Detect which cell encompasses the target text, then output its [X, Y] center coordinate. 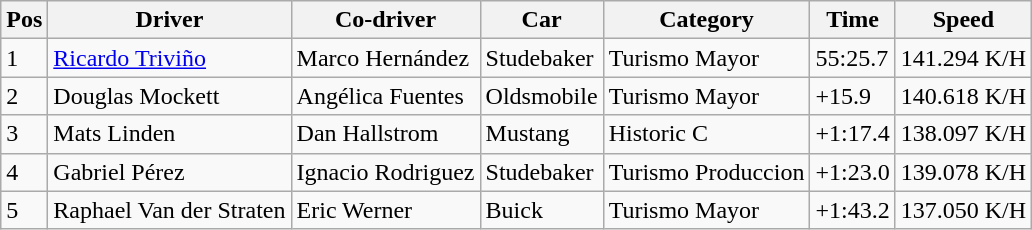
Douglas Mockett [170, 96]
2 [24, 96]
+1:17.4 [852, 134]
+1:43.2 [852, 210]
55:25.7 [852, 58]
Oldsmobile [542, 96]
Eric Werner [386, 210]
140.618 K/H [963, 96]
Ignacio Rodriguez [386, 172]
138.097 K/H [963, 134]
Angélica Fuentes [386, 96]
Car [542, 20]
Gabriel Pérez [170, 172]
1 [24, 58]
Pos [24, 20]
4 [24, 172]
Mats Linden [170, 134]
Ricardo Triviño [170, 58]
Speed [963, 20]
Category [706, 20]
Dan Hallstrom [386, 134]
141.294 K/H [963, 58]
+1:23.0 [852, 172]
+15.9 [852, 96]
Co-driver [386, 20]
Driver [170, 20]
Marco Hernández [386, 58]
Buick [542, 210]
3 [24, 134]
137.050 K/H [963, 210]
Time [852, 20]
Mustang [542, 134]
139.078 K/H [963, 172]
Turismo Produccion [706, 172]
Historic C [706, 134]
5 [24, 210]
Raphael Van der Straten [170, 210]
